Scan for the cell matching the given text and deliver its (x, y) coordinate at center. 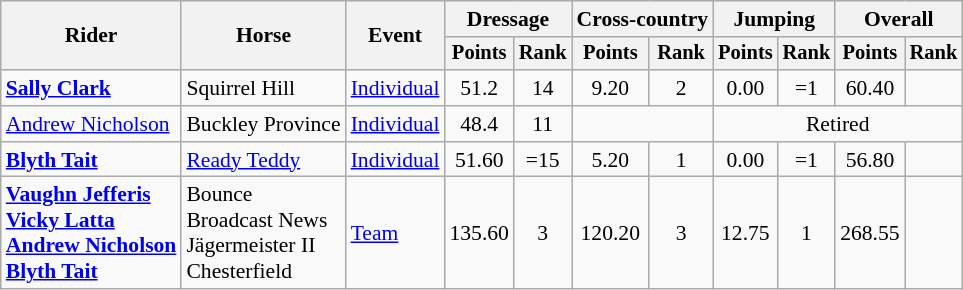
51.60 (478, 160)
60.40 (870, 88)
Ready Teddy (263, 160)
135.60 (478, 233)
Squirrel Hill (263, 88)
Buckley Province (263, 124)
14 (543, 88)
Jumping (774, 19)
Overall (898, 19)
120.20 (610, 233)
Vaughn JefferisVicky LattaAndrew NicholsonBlyth Tait (92, 233)
=15 (543, 160)
Event (396, 36)
11 (543, 124)
56.80 (870, 160)
9.20 (610, 88)
268.55 (870, 233)
Cross-country (643, 19)
48.4 (478, 124)
BounceBroadcast NewsJägermeister IIChesterfield (263, 233)
Rider (92, 36)
12.75 (745, 233)
2 (681, 88)
5.20 (610, 160)
Retired (838, 124)
Dressage (508, 19)
Andrew Nicholson (92, 124)
Blyth Tait (92, 160)
Horse (263, 36)
Sally Clark (92, 88)
Team (396, 233)
51.2 (478, 88)
